Locate the cell with the specified text and output its [x, y] center coordinate. 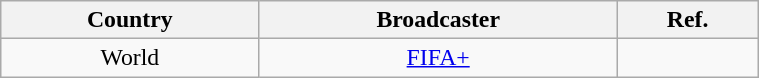
Broadcaster [438, 20]
FIFA+ [438, 58]
Ref. [688, 20]
Country [130, 20]
World [130, 58]
